Locate the cell with the specified text and output its (X, Y) center coordinate. 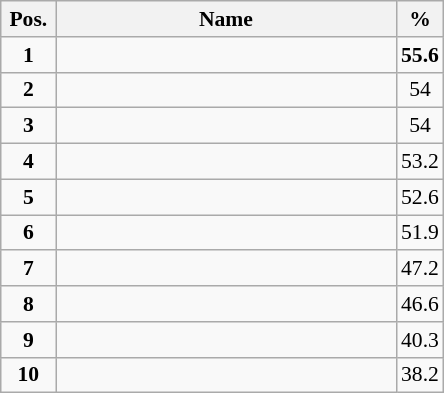
6 (28, 233)
3 (28, 126)
Name (226, 19)
% (420, 19)
Pos. (28, 19)
2 (28, 90)
7 (28, 269)
52.6 (420, 197)
40.3 (420, 340)
5 (28, 197)
46.6 (420, 304)
47.2 (420, 269)
1 (28, 55)
4 (28, 162)
51.9 (420, 233)
10 (28, 375)
9 (28, 340)
8 (28, 304)
38.2 (420, 375)
55.6 (420, 55)
53.2 (420, 162)
